Output the (x, y) coordinate of the center of the cell containing the given text.  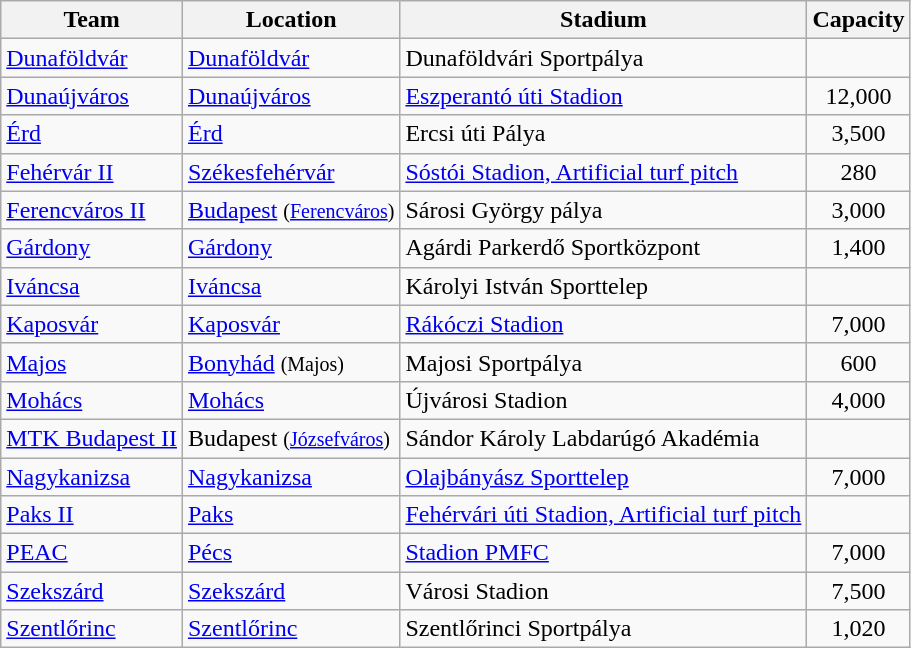
Ercsi úti Pálya (604, 134)
12,000 (858, 96)
Stadion PMFC (604, 553)
Majos (92, 362)
Bonyhád (Majos) (290, 362)
Fehérvári úti Stadion, Artificial turf pitch (604, 515)
Székesfehérvár (290, 172)
Sóstói Stadion, Artificial turf pitch (604, 172)
Budapest (Józsefváros) (290, 438)
1,020 (858, 629)
Dunaföldvári Sportpálya (604, 58)
PEAC (92, 553)
600 (858, 362)
Rákóczi Stadion (604, 324)
Budapest (Ferencváros) (290, 210)
Károlyi István Sporttelep (604, 286)
Városi Stadion (604, 591)
Paks (290, 515)
Sárosi György pálya (604, 210)
3,500 (858, 134)
Location (290, 20)
Paks II (92, 515)
Team (92, 20)
Pécs (290, 553)
MTK Budapest II (92, 438)
1,400 (858, 248)
3,000 (858, 210)
Szentlőrinci Sportpálya (604, 629)
Majosi Sportpálya (604, 362)
7,500 (858, 591)
Fehérvár II (92, 172)
Agárdi Parkerdő Sportközpont (604, 248)
280 (858, 172)
Capacity (858, 20)
Eszperantó úti Stadion (604, 96)
Újvárosi Stadion (604, 400)
4,000 (858, 400)
Ferencváros II (92, 210)
Sándor Károly Labdarúgó Akadémia (604, 438)
Stadium (604, 20)
Olajbányász Sporttelep (604, 477)
